Scan for the cell matching the given text and deliver its [x, y] coordinate at center. 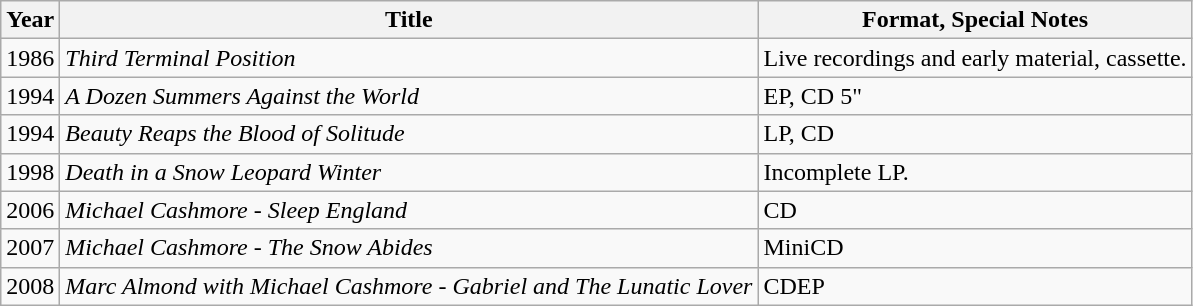
Format, Special Notes [975, 20]
EP, CD 5" [975, 96]
A Dozen Summers Against the World [409, 96]
CD [975, 210]
LP, CD [975, 134]
MiniCD [975, 248]
2007 [30, 248]
CDEP [975, 286]
Third Terminal Position [409, 58]
Beauty Reaps the Blood of Solitude [409, 134]
Michael Cashmore - The Snow Abides [409, 248]
Death in a Snow Leopard Winter [409, 172]
Title [409, 20]
Michael Cashmore - Sleep England [409, 210]
Year [30, 20]
1998 [30, 172]
2008 [30, 286]
2006 [30, 210]
Live recordings and early material, cassette. [975, 58]
Marc Almond with Michael Cashmore - Gabriel and The Lunatic Lover [409, 286]
1986 [30, 58]
Incomplete LP. [975, 172]
